Provide the [X, Y] coordinate of the cell's center where the given text is located.  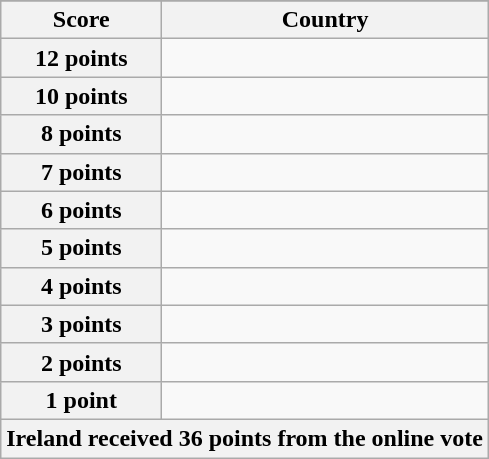
5 points [82, 248]
12 points [82, 58]
10 points [82, 96]
Ireland received 36 points from the online vote [245, 438]
6 points [82, 210]
7 points [82, 172]
2 points [82, 362]
8 points [82, 134]
1 point [82, 400]
4 points [82, 286]
Country [326, 20]
Score [82, 20]
3 points [82, 324]
